Find where the given text appears and provide that cell's center as [X, Y] coordinate. 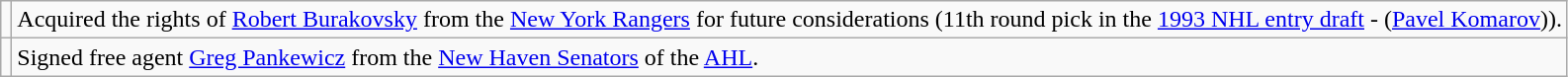
Signed free agent Greg Pankewicz from the New Haven Senators of the AHL. [790, 57]
